Find where the given text appears and provide that cell's center as [x, y] coordinate. 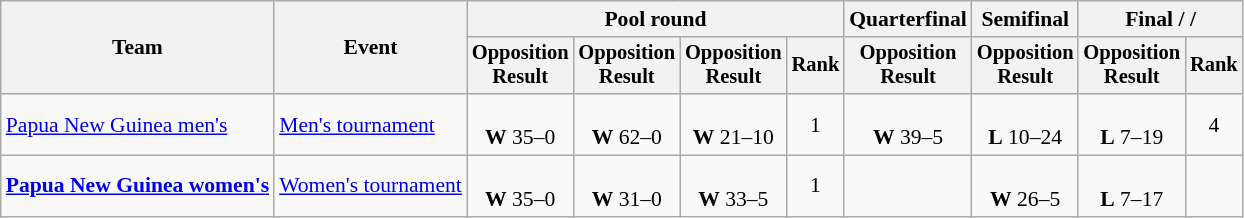
Pool round [656, 19]
Papua New Guinea men's [138, 124]
Papua New Guinea women's [138, 186]
Semifinal [1026, 19]
Team [138, 48]
W 26–5 [1026, 186]
W 31–0 [626, 186]
Event [370, 48]
W 39–5 [908, 124]
L 7–19 [1132, 124]
L 10–24 [1026, 124]
W 62–0 [626, 124]
L 7–17 [1132, 186]
W 21–10 [734, 124]
W 33–5 [734, 186]
4 [1214, 124]
Men's tournament [370, 124]
Final / / [1160, 19]
Quarterfinal [908, 19]
Women's tournament [370, 186]
